Provide the (x, y) coordinate of the cell's center where the given text is located.  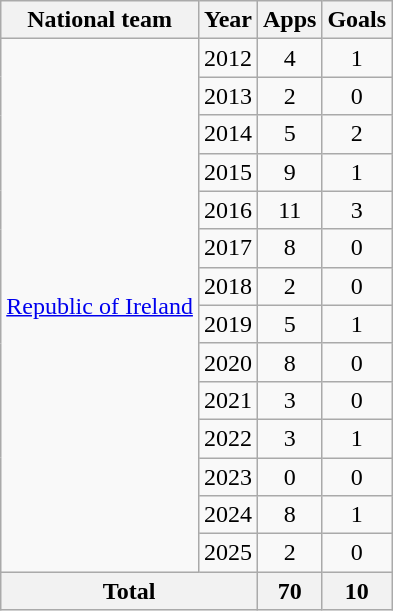
4 (289, 58)
11 (289, 210)
2025 (228, 553)
2018 (228, 286)
2020 (228, 362)
2014 (228, 134)
2021 (228, 400)
2017 (228, 248)
9 (289, 172)
Apps (289, 20)
National team (100, 20)
Total (130, 591)
2023 (228, 477)
Goals (357, 20)
2012 (228, 58)
2013 (228, 96)
2015 (228, 172)
2024 (228, 515)
Republic of Ireland (100, 306)
10 (357, 591)
2019 (228, 324)
2022 (228, 438)
Year (228, 20)
70 (289, 591)
2016 (228, 210)
